Detect which cell encompasses the target text, then output its (x, y) center coordinate. 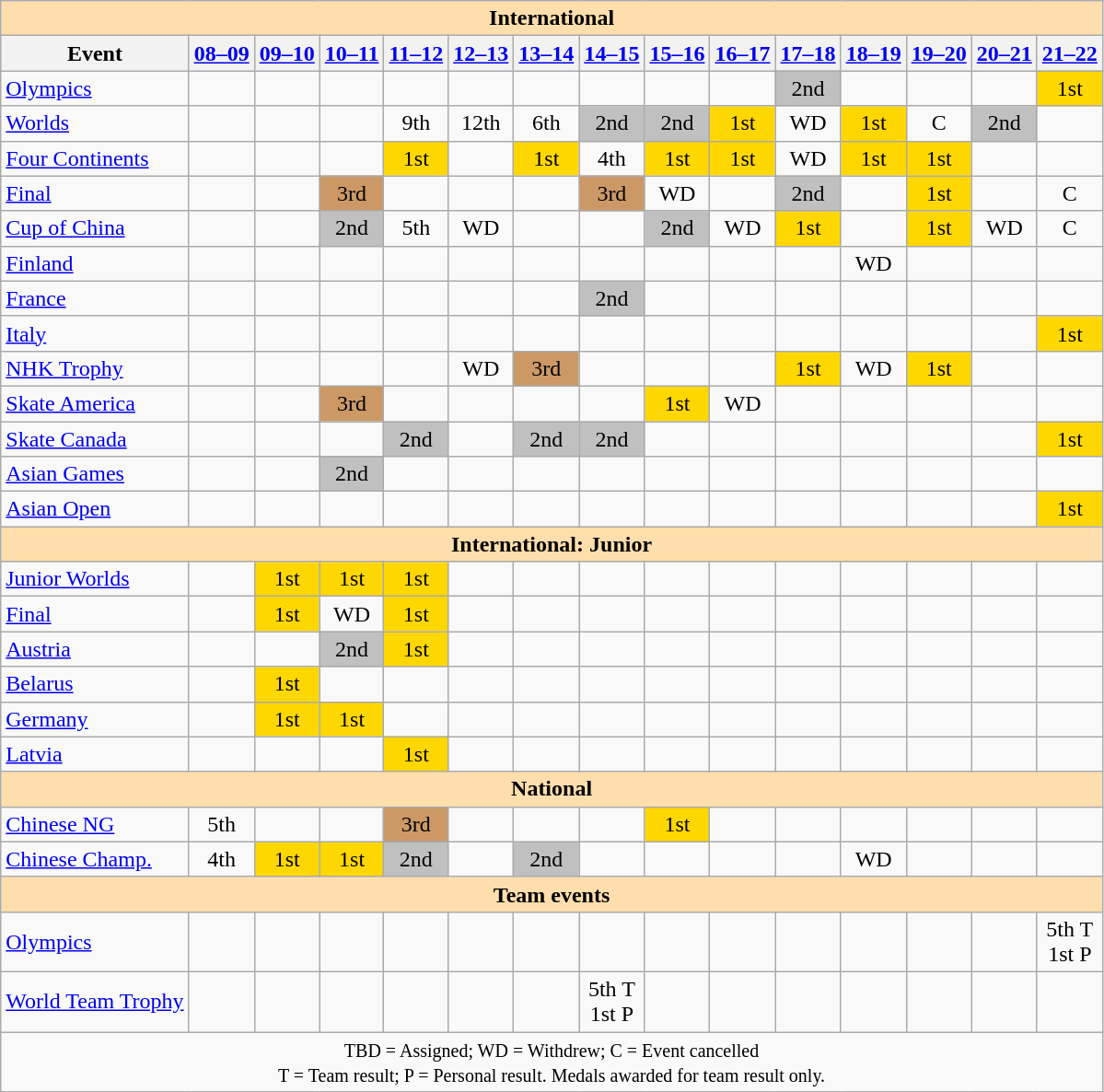
Chinese NG (95, 824)
TBD = Assigned; WD = Withdrew; C = Event cancelled T = Team result; P = Personal result. Medals awarded for team result only. (552, 1061)
Event (95, 53)
Junior Worlds (95, 579)
10–11 (352, 53)
Skate Canada (95, 439)
International: Junior (552, 544)
6th (547, 123)
11–12 (416, 53)
Team events (552, 894)
Four Continents (95, 158)
Germany (95, 719)
Asian Games (95, 474)
12–13 (481, 53)
Worlds (95, 123)
14–15 (611, 53)
Italy (95, 333)
National (552, 789)
Finland (95, 263)
NHK Trophy (95, 368)
16–17 (742, 53)
13–14 (547, 53)
Belarus (95, 684)
08–09 (221, 53)
19–20 (939, 53)
World Team Trophy (95, 1002)
Cup of China (95, 228)
International (552, 18)
17–18 (808, 53)
France (95, 298)
18–19 (873, 53)
Austria (95, 649)
12th (481, 123)
20–21 (1004, 53)
Chinese Champ. (95, 859)
09–10 (287, 53)
Asian Open (95, 509)
Latvia (95, 754)
9th (416, 123)
15–16 (678, 53)
21–22 (1070, 53)
Skate America (95, 403)
